Search for the cell housing the specified text and yield its (x, y) center coordinate. 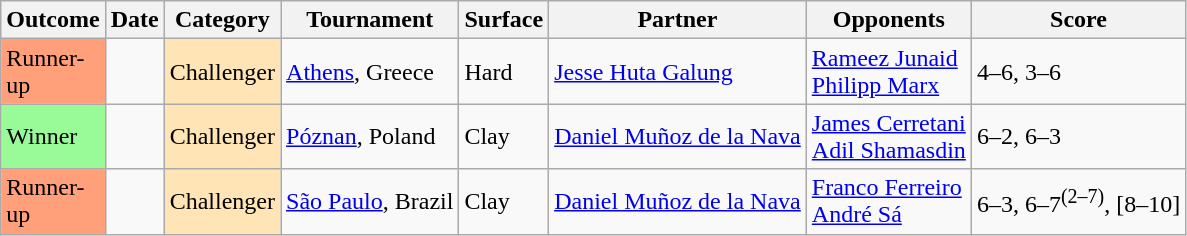
Winner (53, 136)
Score (1078, 20)
Outcome (53, 20)
Athens, Greece (370, 72)
James Cerretani Adil Shamasdin (888, 136)
Partner (678, 20)
Surface (504, 20)
São Paulo, Brazil (370, 202)
Hard (504, 72)
Rameez Junaid Philipp Marx (888, 72)
Category (222, 20)
6–3, 6–7(2–7), [8–10] (1078, 202)
4–6, 3–6 (1078, 72)
Date (134, 20)
Póznan, Poland (370, 136)
Franco Ferreiro André Sá (888, 202)
Jesse Huta Galung (678, 72)
Opponents (888, 20)
Tournament (370, 20)
6–2, 6–3 (1078, 136)
